Search for the cell housing the specified text and yield its [X, Y] center coordinate. 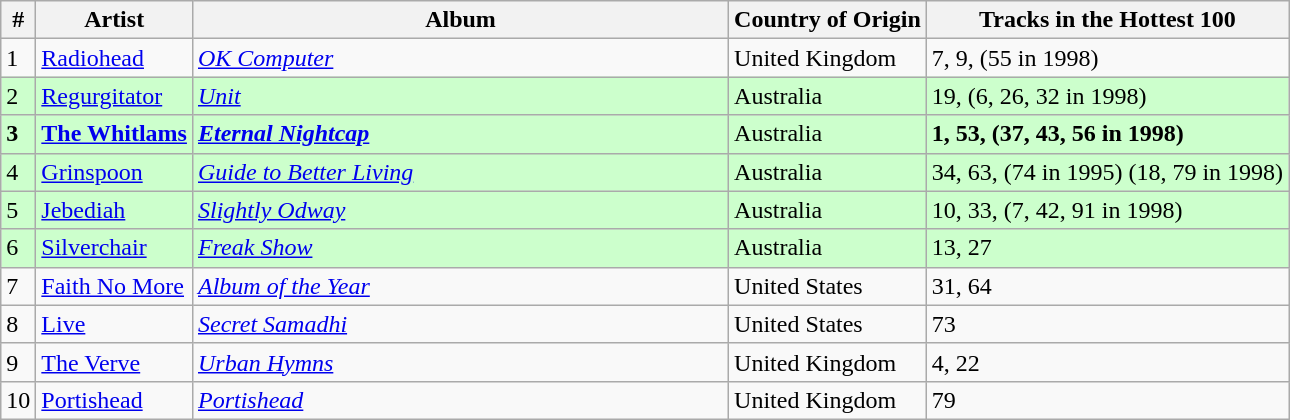
# [18, 20]
Guide to Better Living [460, 172]
19, (6, 26, 32 in 1998) [1107, 96]
Silverchair [114, 248]
Album of the Year [460, 286]
Regurgitator [114, 96]
13, 27 [1107, 248]
Unit [460, 96]
9 [18, 362]
Live [114, 324]
7 [18, 286]
10 [18, 400]
Radiohead [114, 58]
8 [18, 324]
Freak Show [460, 248]
4 [18, 172]
The Verve [114, 362]
10, 33, (7, 42, 91 in 1998) [1107, 210]
1 [18, 58]
2 [18, 96]
Tracks in the Hottest 100 [1107, 20]
Artist [114, 20]
79 [1107, 400]
Grinspoon [114, 172]
34, 63, (74 in 1995) (18, 79 in 1998) [1107, 172]
Slightly Odway [460, 210]
6 [18, 248]
31, 64 [1107, 286]
7, 9, (55 in 1998) [1107, 58]
5 [18, 210]
Eternal Nightcap [460, 134]
Country of Origin [828, 20]
Album [460, 20]
OK Computer [460, 58]
Faith No More [114, 286]
3 [18, 134]
Urban Hymns [460, 362]
The Whitlams [114, 134]
Secret Samadhi [460, 324]
4, 22 [1107, 362]
1, 53, (37, 43, 56 in 1998) [1107, 134]
Jebediah [114, 210]
73 [1107, 324]
